Detect which cell encompasses the target text, then output its [X, Y] center coordinate. 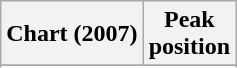
Peak position [189, 34]
Chart (2007) [72, 34]
